Return [x, y] of the center of cell containing provided text 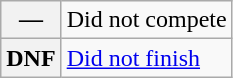
Did not compete [146, 20]
DNF [31, 58]
— [31, 20]
Did not finish [146, 58]
